Extract the (X, Y) coordinate from the center of the cell holding the provided text.  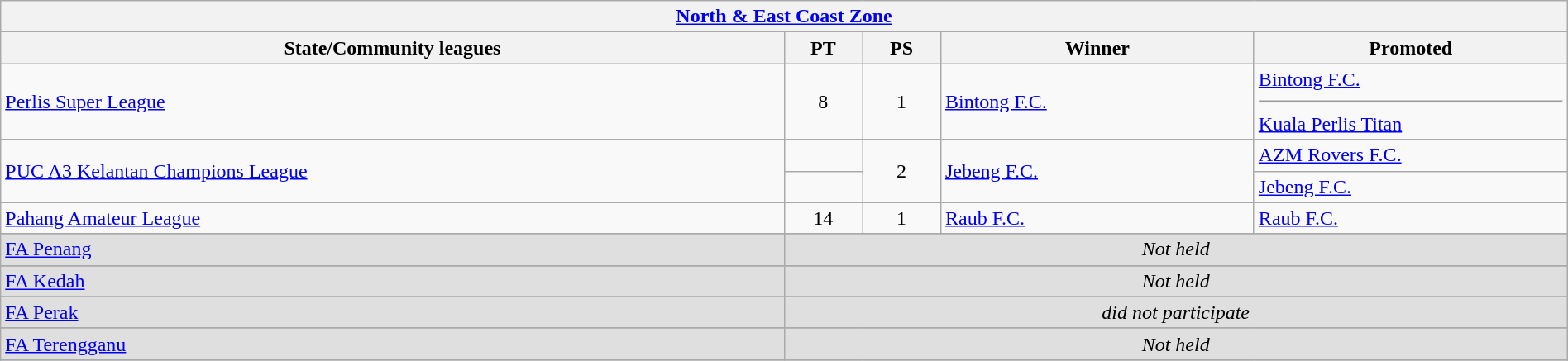
PUC A3 Kelantan Champions League (392, 171)
FA Perak (392, 312)
8 (824, 102)
State/Community leagues (392, 48)
Pahang Amateur League (392, 218)
Bintong F.C. (1097, 102)
PT (824, 48)
Winner (1097, 48)
did not participate (1176, 312)
FA Terengganu (392, 344)
PS (901, 48)
2 (901, 171)
AZM Rovers F.C. (1411, 155)
Promoted (1411, 48)
Bintong F.C. Kuala Perlis Titan (1411, 102)
Perlis Super League (392, 102)
FA Kedah (392, 281)
14 (824, 218)
FA Penang (392, 249)
North & East Coast Zone (784, 17)
